Capture the cell that displays the provided text and extract its (x, y) central coordinate. 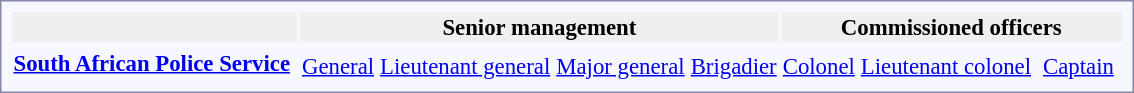
Lieutenant colonel (946, 66)
South African Police Service (152, 63)
Captain (1079, 66)
Commissioned officers (951, 27)
Lieutenant general (466, 66)
Major general (620, 66)
Brigadier (734, 66)
General (338, 66)
Colonel (818, 66)
Senior management (539, 27)
